Capture the cell that displays the provided text and extract its (x, y) central coordinate. 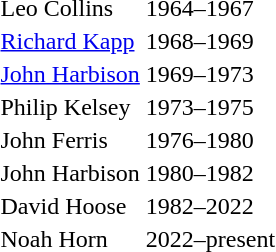
1968–1969 (210, 41)
1982–2022 (210, 206)
1976–1980 (210, 140)
1973–1975 (210, 107)
1969–1973 (210, 74)
1980–1982 (210, 173)
